Search for the cell housing the specified text and yield its (X, Y) center coordinate. 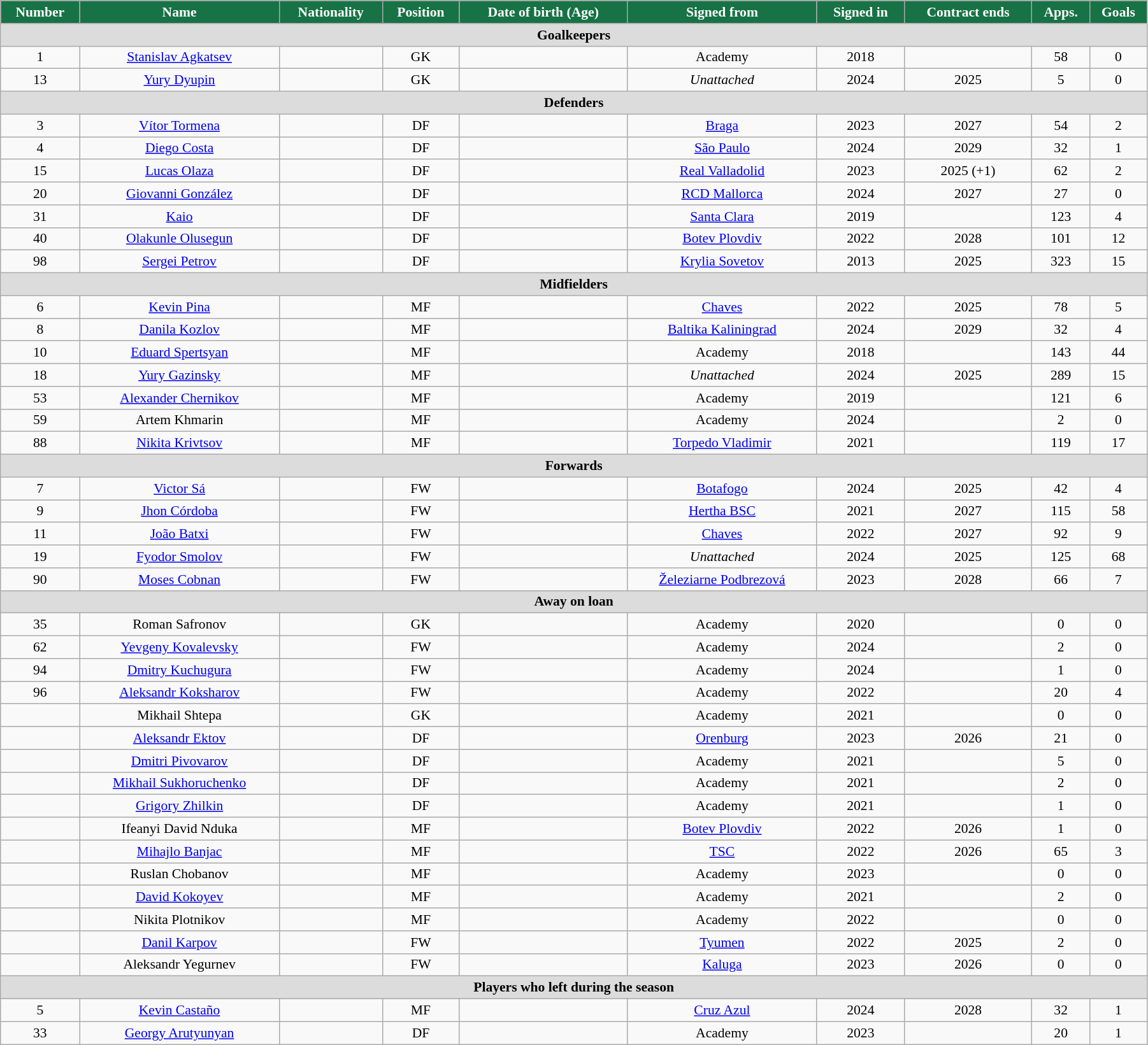
Tyumen (722, 942)
12 (1119, 239)
125 (1061, 557)
Ruslan Chobanov (180, 874)
21 (1061, 738)
90 (40, 579)
Eduard Spertsyan (180, 353)
2025 (+1) (968, 171)
121 (1061, 398)
Grigory Zhilkin (180, 806)
18 (40, 375)
Jhon Córdoba (180, 511)
Defenders (574, 103)
Mihajlo Banjac (180, 851)
78 (1061, 307)
115 (1061, 511)
Danil Karpov (180, 942)
19 (40, 557)
Players who left during the season (574, 988)
Moses Cobnan (180, 579)
Contract ends (968, 12)
Fyodor Smolov (180, 557)
Sergei Petrov (180, 262)
Santa Clara (722, 217)
Goalkeepers (574, 35)
Ifeanyi David Nduka (180, 829)
2020 (860, 625)
Georgy Arutyunyan (180, 1033)
59 (40, 420)
David Kokoyev (180, 897)
Mikhail Sukhoruchenko (180, 783)
119 (1061, 443)
Baltika Kaliningrad (722, 330)
101 (1061, 239)
92 (1061, 534)
Away on loan (574, 602)
Signed from (722, 12)
Kevin Castaño (180, 1011)
Olakunle Olusegun (180, 239)
Cruz Azul (722, 1011)
44 (1119, 353)
Yury Dyupin (180, 80)
Aleksandr Koksharov (180, 693)
João Batxi (180, 534)
Forwards (574, 466)
Orenburg (722, 738)
42 (1061, 488)
94 (40, 670)
Name (180, 12)
123 (1061, 217)
Position (420, 12)
Vítor Tormena (180, 125)
Yury Gazinsky (180, 375)
Kaio (180, 217)
Stanislav Agkatsev (180, 57)
68 (1119, 557)
54 (1061, 125)
Kevin Pina (180, 307)
Giovanni González (180, 194)
Dmitry Kuchugura (180, 670)
143 (1061, 353)
35 (40, 625)
65 (1061, 851)
Midfielders (574, 285)
Železiarne Podbrezová (722, 579)
17 (1119, 443)
Mikhail Shtepa (180, 716)
10 (40, 353)
8 (40, 330)
Botafogo (722, 488)
96 (40, 693)
São Paulo (722, 148)
323 (1061, 262)
2013 (860, 262)
Braga (722, 125)
53 (40, 398)
88 (40, 443)
Date of birth (Age) (543, 12)
RCD Mallorca (722, 194)
98 (40, 262)
66 (1061, 579)
Torpedo Vladimir (722, 443)
Real Valladolid (722, 171)
Goals (1119, 12)
Kaluga (722, 965)
31 (40, 217)
289 (1061, 375)
Krylia Sovetov (722, 262)
Nationality (331, 12)
Apps. (1061, 12)
Dmitri Pivovarov (180, 761)
Roman Safronov (180, 625)
Artem Khmarin (180, 420)
40 (40, 239)
Diego Costa (180, 148)
27 (1061, 194)
Hertha BSC (722, 511)
Nikita Krivtsov (180, 443)
11 (40, 534)
13 (40, 80)
Danila Kozlov (180, 330)
Aleksandr Yegurnev (180, 965)
Victor Sá (180, 488)
Lucas Olaza (180, 171)
Aleksandr Ektov (180, 738)
TSC (722, 851)
Nikita Plotnikov (180, 920)
Signed in (860, 12)
Alexander Chernikov (180, 398)
Yevgeny Kovalevsky (180, 648)
Number (40, 12)
33 (40, 1033)
